Identify which cell holds the provided text, then report its (x, y) central coordinate. 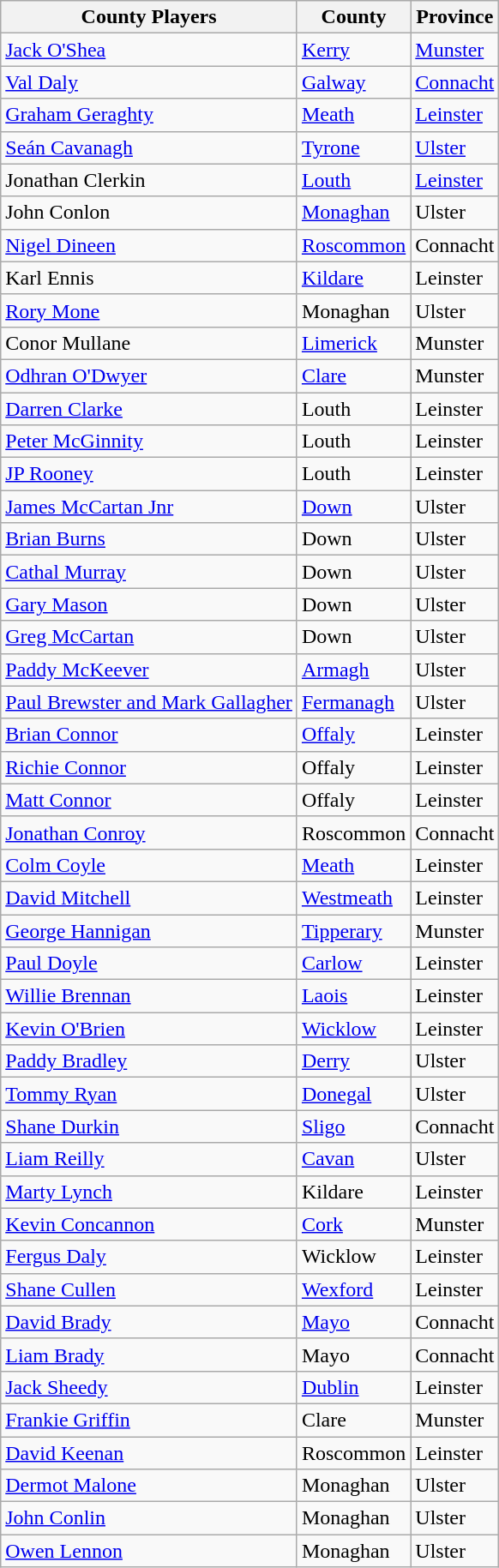
Conor Mullane (149, 343)
Gary Mason (149, 604)
Colm Coyle (149, 865)
Karl Ennis (149, 278)
County (353, 17)
Greg McCartan (149, 637)
Limerick (353, 343)
Carlow (353, 964)
Cathal Murray (149, 572)
Cavan (353, 1159)
Liam Reilly (149, 1159)
Owen Lennon (149, 1551)
Dublin (353, 1387)
Brian Burns (149, 539)
Fergus Daly (149, 1257)
John Conlin (149, 1518)
Wexford (353, 1289)
Paul Brewster and Mark Gallagher (149, 702)
Tyrone (353, 147)
Cork (353, 1224)
Graham Geraghty (149, 115)
Kerry (353, 50)
Frankie Griffin (149, 1420)
Richie Connor (149, 767)
James McCartan Jnr (149, 507)
Laois (353, 996)
Marty Lynch (149, 1192)
Seán Cavanagh (149, 147)
Shane Durkin (149, 1126)
Jack O'Shea (149, 50)
Odhran O'Dwyer (149, 375)
Fermanagh (353, 702)
Dermot Malone (149, 1486)
Rory Mone (149, 310)
Peter McGinnity (149, 442)
Val Daly (149, 82)
Province (454, 17)
Westmeath (353, 898)
Liam Brady (149, 1355)
Paddy McKeever (149, 670)
George Hannigan (149, 930)
Jack Sheedy (149, 1387)
Nigel Dineen (149, 245)
Matt Connor (149, 800)
Sligo (353, 1126)
Tipperary (353, 930)
Kevin Concannon (149, 1224)
Jonathan Clerkin (149, 180)
Darren Clarke (149, 409)
John Conlon (149, 213)
David Brady (149, 1322)
Willie Brennan (149, 996)
David Mitchell (149, 898)
Paul Doyle (149, 964)
Tommy Ryan (149, 1094)
Galway (353, 82)
Armagh (353, 670)
Jonathan Conroy (149, 832)
Shane Cullen (149, 1289)
Brian Connor (149, 735)
Paddy Bradley (149, 1061)
Derry (353, 1061)
Donegal (353, 1094)
David Keenan (149, 1453)
County Players (149, 17)
JP Rooney (149, 474)
Kevin O'Brien (149, 1029)
